Extract the (x, y) coordinate from the center of the cell holding the provided text.  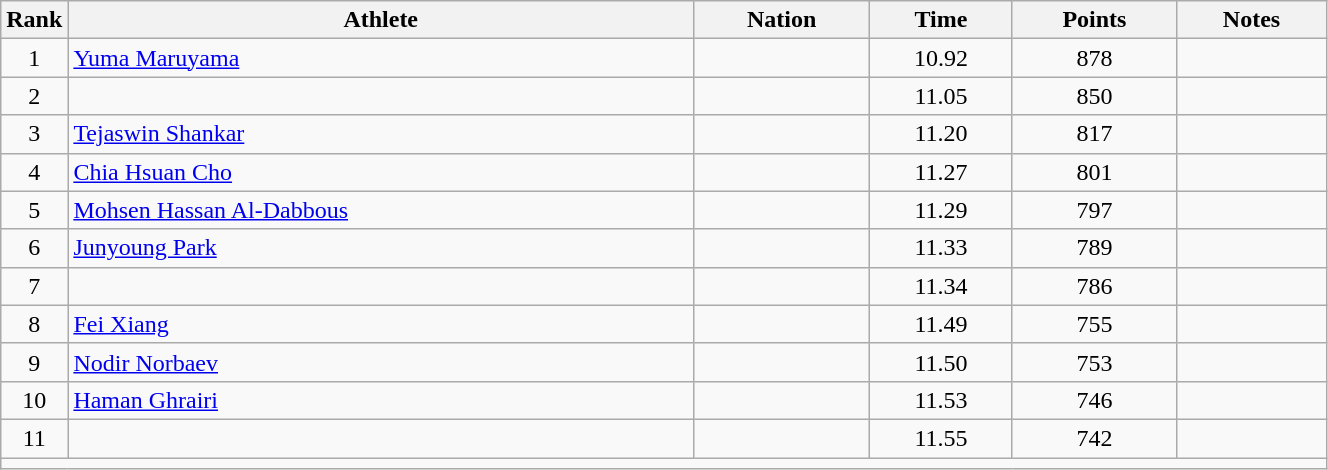
789 (1094, 248)
801 (1094, 172)
850 (1094, 96)
Nation (782, 20)
11.49 (941, 324)
11.53 (941, 400)
9 (34, 362)
786 (1094, 286)
Athlete (381, 20)
Chia Hsuan Cho (381, 172)
Nodir Norbaev (381, 362)
797 (1094, 210)
11.27 (941, 172)
11 (34, 438)
742 (1094, 438)
11.05 (941, 96)
10.92 (941, 58)
878 (1094, 58)
6 (34, 248)
Rank (34, 20)
Haman Ghrairi (381, 400)
11.55 (941, 438)
11.20 (941, 134)
2 (34, 96)
4 (34, 172)
Points (1094, 20)
11.29 (941, 210)
817 (1094, 134)
5 (34, 210)
755 (1094, 324)
1 (34, 58)
Fei Xiang (381, 324)
7 (34, 286)
3 (34, 134)
Notes (1252, 20)
753 (1094, 362)
10 (34, 400)
11.50 (941, 362)
11.34 (941, 286)
Junyoung Park (381, 248)
Time (941, 20)
8 (34, 324)
Yuma Maruyama (381, 58)
Tejaswin Shankar (381, 134)
Mohsen Hassan Al-Dabbous (381, 210)
11.33 (941, 248)
746 (1094, 400)
